For the text-containing cell, return its midpoint in (X, Y) coordinate format. 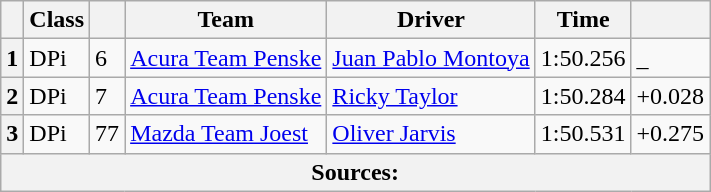
Driver (431, 20)
Class (57, 20)
1:50.284 (583, 96)
Mazda Team Joest (226, 134)
Ricky Taylor (431, 96)
+0.275 (670, 134)
1:50.256 (583, 58)
Oliver Jarvis (431, 134)
Time (583, 20)
77 (108, 134)
Juan Pablo Montoya (431, 58)
1 (12, 58)
6 (108, 58)
7 (108, 96)
2 (12, 96)
Sources: (356, 172)
_ (670, 58)
3 (12, 134)
Team (226, 20)
1:50.531 (583, 134)
+0.028 (670, 96)
